Scan for the cell matching the given text and deliver its [x, y] coordinate at center. 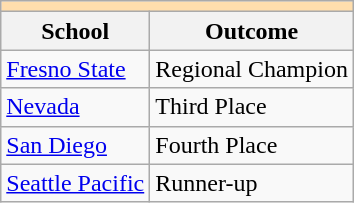
Third Place [252, 107]
Regional Champion [252, 69]
Runner-up [252, 183]
Outcome [252, 31]
School [76, 31]
Nevada [76, 107]
San Diego [76, 145]
Fourth Place [252, 145]
Fresno State [76, 69]
Seattle Pacific [76, 183]
